Extract the (X, Y) coordinate from the center of the cell holding the provided text.  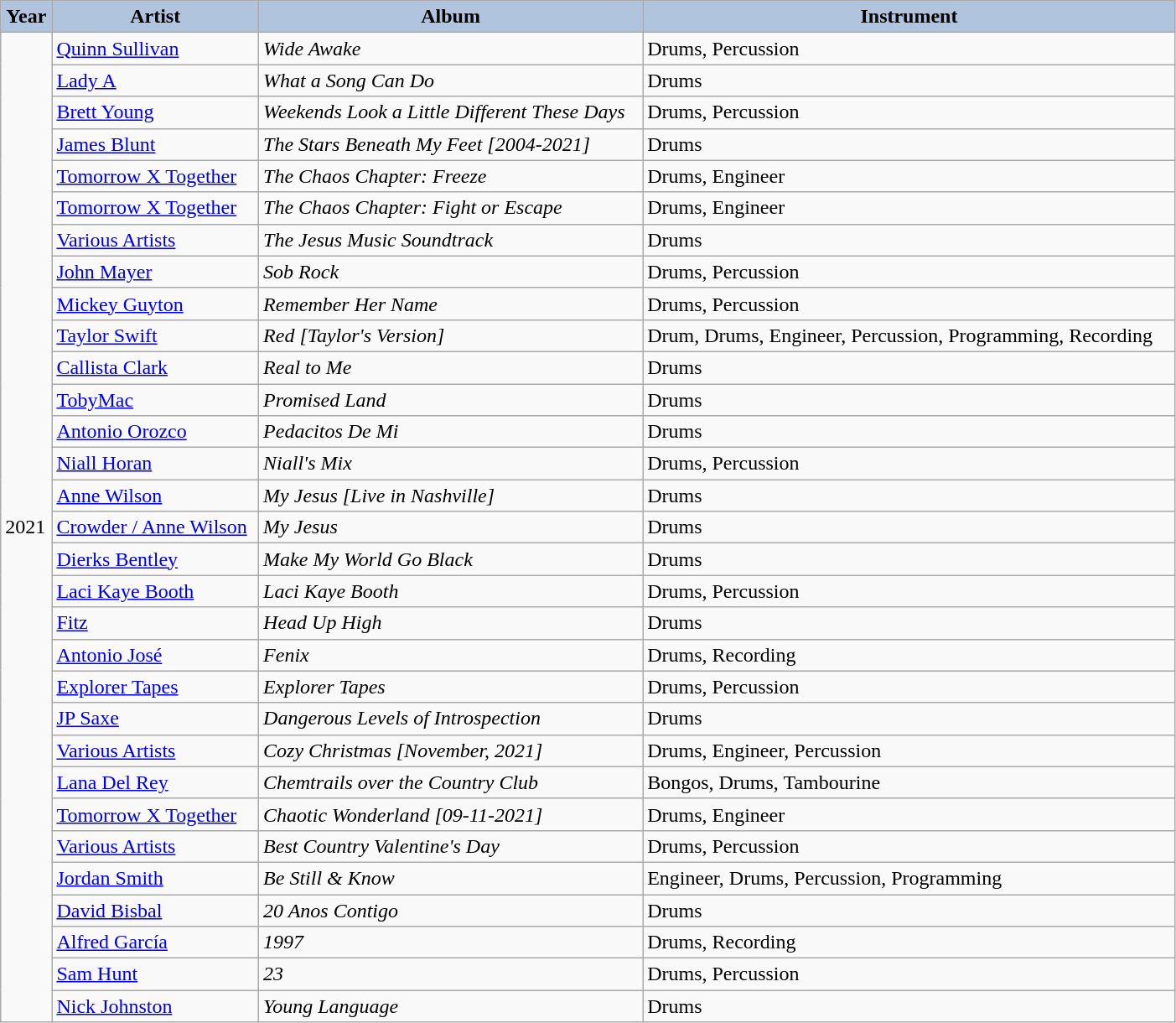
Brett Young (156, 112)
Fitz (156, 623)
Weekends Look a Little Different These Days (451, 112)
The Stars Beneath My Feet [2004-2021] (451, 144)
Artist (156, 17)
Anne Wilson (156, 496)
Antonio José (156, 655)
Pedacitos De Mi (451, 432)
Crowder / Anne Wilson (156, 527)
My Jesus (451, 527)
David Bisbal (156, 910)
Instrument (909, 17)
Real to Me (451, 367)
Drum, Drums, Engineer, Percussion, Programming, Recording (909, 335)
Mickey Guyton (156, 304)
2021 (27, 527)
JP Saxe (156, 719)
1997 (451, 943)
20 Anos Contigo (451, 910)
What a Song Can Do (451, 80)
Dierks Bentley (156, 559)
James Blunt (156, 144)
Niall's Mix (451, 464)
Sam Hunt (156, 974)
Be Still & Know (451, 878)
My Jesus [Live in Nashville] (451, 496)
Callista Clark (156, 367)
The Jesus Music Soundtrack (451, 240)
Sob Rock (451, 272)
Chemtrails over the Country Club (451, 782)
Niall Horan (156, 464)
Cozy Christmas [November, 2021] (451, 750)
23 (451, 974)
TobyMac (156, 400)
Young Language (451, 1006)
Promised Land (451, 400)
Album (451, 17)
Taylor Swift (156, 335)
Head Up High (451, 623)
The Chaos Chapter: Fight or Escape (451, 208)
Year (27, 17)
Wide Awake (451, 49)
Chaotic Wonderland [09-11-2021] (451, 814)
Lady A (156, 80)
Drums, Engineer, Percussion (909, 750)
Best Country Valentine's Day (451, 846)
Red [Taylor's Version] (451, 335)
Lana Del Rey (156, 782)
Antonio Orozco (156, 432)
Engineer, Drums, Percussion, Programming (909, 878)
Make My World Go Black (451, 559)
Dangerous Levels of Introspection (451, 719)
John Mayer (156, 272)
Fenix (451, 655)
Jordan Smith (156, 878)
Bongos, Drums, Tambourine (909, 782)
Quinn Sullivan (156, 49)
Nick Johnston (156, 1006)
The Chaos Chapter: Freeze (451, 176)
Alfred García (156, 943)
Remember Her Name (451, 304)
